Find where the given text appears and provide that cell's center as [x, y] coordinate. 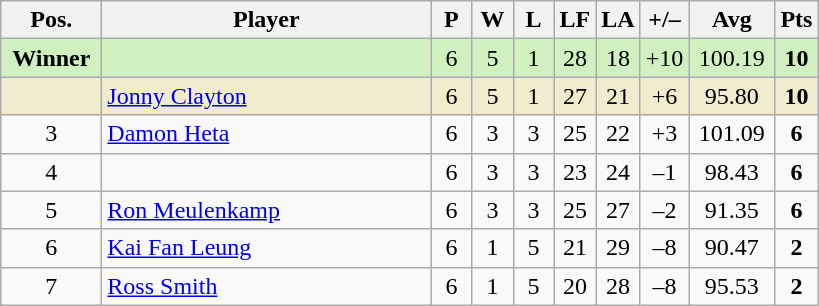
Damon Heta [266, 134]
LF [575, 20]
+6 [664, 96]
Pts [796, 20]
–1 [664, 172]
90.47 [732, 248]
L [534, 20]
4 [52, 172]
–2 [664, 210]
+3 [664, 134]
24 [618, 172]
Player [266, 20]
W [492, 20]
100.19 [732, 58]
18 [618, 58]
Ron Meulenkamp [266, 210]
98.43 [732, 172]
91.35 [732, 210]
P [452, 20]
22 [618, 134]
23 [575, 172]
Pos. [52, 20]
Winner [52, 58]
20 [575, 286]
+10 [664, 58]
95.53 [732, 286]
101.09 [732, 134]
Avg [732, 20]
+/– [664, 20]
Jonny Clayton [266, 96]
Kai Fan Leung [266, 248]
LA [618, 20]
Ross Smith [266, 286]
95.80 [732, 96]
29 [618, 248]
7 [52, 286]
